Provide the (x, y) coordinate of the cell's center where the given text is located.  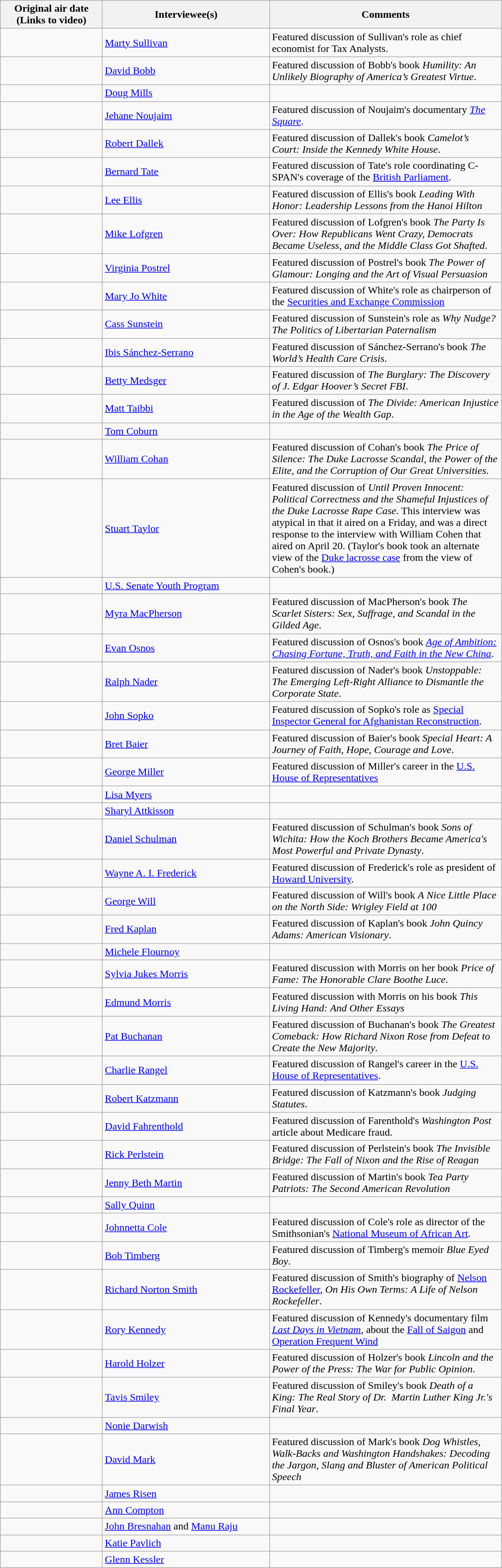
Featured discussion of Kaplan's book John Quincy Adams: American Visionary. (386, 930)
Featured discussion of Kennedy's documentary film Last Days in Vietnam, about the Fall of Saigon and Operation Frequent Wind (386, 1330)
Featured discussion of White's role as chairperson of the Securities and Exchange Commission (386, 296)
Featured discussion of Cole's role as director of the Smithsonian's National Museum of African Art. (386, 1227)
Featured discussion of Smith's biography of Nelson Rockefeller, On His Own Terms: A Life of Nelson Rockefeller. (386, 1289)
Featured discussion of Katzmann's book Judging Statutes. (386, 1098)
Featured discussion of Noujaim's documentary The Square. (386, 115)
David Bobb (186, 71)
Lisa Myers (186, 794)
Featured discussion with Morris on his book This Living Hand: And Other Essays (386, 1002)
John Bresnahan and Manu Raju (186, 1526)
Featured discussion of Sunstein's role as Why Nudge? The Politics of Libertarian Paternalism (386, 324)
Featured discussion of Tate's role coordinating C-SPAN's coverage of the British Parliament. (386, 171)
Featured discussion of Lofgren's book The Party Is Over: How Republicans Went Crazy, Democrats Became Useless, and the Middle Class Got Shafted. (386, 234)
Featured discussion of Rangel's career in the U.S. House of Representatives. (386, 1070)
Featured discussion of Nader's book Unstoppable: The Emerging Left-Right Alliance to Dismantle the Corporate State. (386, 682)
U.S. Senate Youth Program (186, 586)
Featured discussion of MacPherson's book The Scarlet Sisters: Sex, Suffrage, and Scandal in the Gilded Age. (386, 614)
Featured discussion of Bobb's book Humility: An Unlikely Biography of America’s Greatest Virtue. (386, 71)
Ann Compton (186, 1510)
Bob Timberg (186, 1255)
Edmund Morris (186, 1002)
Featured discussion of Farenthold's Washington Post article about Medicare fraud. (386, 1126)
James Risen (186, 1494)
George Will (186, 901)
Featured discussion of Sopko's role as Special Inspector General for Afghanistan Reconstruction. (386, 716)
Ibis Sánchez-Serrano (186, 352)
Sylvia Jukes Morris (186, 974)
Featured discussion of Holzer's book Lincoln and the Power of the Press: The War for Public Opinion. (386, 1363)
Featured discussion of Buchanan's book The Greatest Comeback: How Richard Nixon Rose from Defeat to Create the New Majority. (386, 1036)
Featured discussion of The Divide: American Injustice in the Age of the Wealth Gap. (386, 409)
Nonie Darwish (186, 1426)
William Cohan (186, 459)
Sharyl Attkisson (186, 811)
Featured discussion of Sullivan's role as chief economist for Tax Analysts. (386, 42)
Betty Medsger (186, 381)
David Fahrenthold (186, 1126)
Wayne A. I. Frederick (186, 873)
Daniel Schulman (186, 839)
Michele Flournoy (186, 952)
Featured discussion of Miller's career in the U.S. House of Representatives (386, 772)
Featured discussion of Baier's book Special Heart: A Journey of Faith, Hope, Courage and Love. (386, 744)
Comments (386, 15)
Bret Baier (186, 744)
Featured discussion of Will's book A Nice Little Place on the North Side: Wrigley Field at 100 (386, 901)
Featured discussion of The Burglary: The Discovery of J. Edgar Hoover’s Secret FBI. (386, 381)
Bernard Tate (186, 171)
Featured discussion of Schulman's book Sons of Wichita: How the Koch Brothers Became America's Most Powerful and Private Dynasty. (386, 839)
Charlie Rangel (186, 1070)
Katie Pavlich (186, 1543)
Featured discussion of Smiley's book Death of a King: The Real Story of Dr. Martin Luther King Jr.'s Final Year. (386, 1397)
John Sopko (186, 716)
Fred Kaplan (186, 930)
Rick Perlstein (186, 1155)
Myra MacPherson (186, 614)
Mary Jo White (186, 296)
Doug Mills (186, 93)
Interviewee(s) (186, 15)
Featured discussion of Sánchez-Serrano's book The World’s Health Care Crisis. (386, 352)
Tom Coburn (186, 431)
Jehane Noujaim (186, 115)
Glenn Kessler (186, 1559)
Featured discussion of Ellis's book Leading With Honor: Leadership Lessons from the Hanoi Hilton (386, 200)
Ralph Nader (186, 682)
Featured discussion of Postrel's book The Power of Glamour: Longing and the Art of Visual Persuasion (386, 267)
Robert Katzmann (186, 1098)
Evan Osnos (186, 647)
Virginia Postrel (186, 267)
Stuart Taylor (186, 528)
Jenny Beth Martin (186, 1182)
Featured discussion of Frederick's role as president of Howard University. (386, 873)
Sally Quinn (186, 1205)
David Mark (186, 1459)
Robert Dallek (186, 144)
Cass Sunstein (186, 324)
Marty Sullivan (186, 42)
Featured discussion of Perlstein's book The Invisible Bridge: The Fall of Nixon and the Rise of Reagan (386, 1155)
Harold Holzer (186, 1363)
Lee Ellis (186, 200)
Matt Taibbi (186, 409)
Original air date(Links to video) (51, 15)
Johnnetta Cole (186, 1227)
Mike Lofgren (186, 234)
Featured discussion with Morris on her book Price of Fame: The Honorable Clare Boothe Luce. (386, 974)
Pat Buchanan (186, 1036)
Featured discussion of Osnos's book Age of Ambition: Chasing Fortune, Truth, and Faith in the New China. (386, 647)
Richard Norton Smith (186, 1289)
Tavis Smiley (186, 1397)
George Miller (186, 772)
Featured discussion of Timberg's memoir Blue Eyed Boy. (386, 1255)
Featured discussion of Martin's book Tea Party Patriots: The Second American Revolution (386, 1182)
Featured discussion of Dallek's book Camelot’s Court: Inside the Kennedy White House. (386, 144)
Rory Kennedy (186, 1330)
